Detect which cell encompasses the target text, then output its [X, Y] center coordinate. 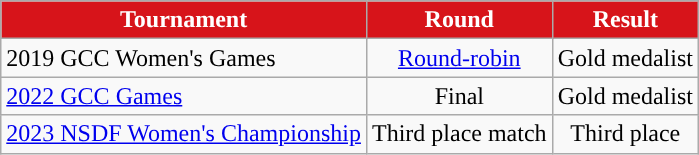
Result [625, 20]
Round-robin [459, 58]
2019 GCC Women's Games [184, 58]
Third place match [459, 134]
2023 NSDF Women's Championship [184, 134]
Round [459, 20]
Tournament [184, 20]
Third place [625, 134]
2022 GCC Games [184, 96]
Final [459, 96]
